Scan for the cell matching the given text and deliver its [X, Y] coordinate at center. 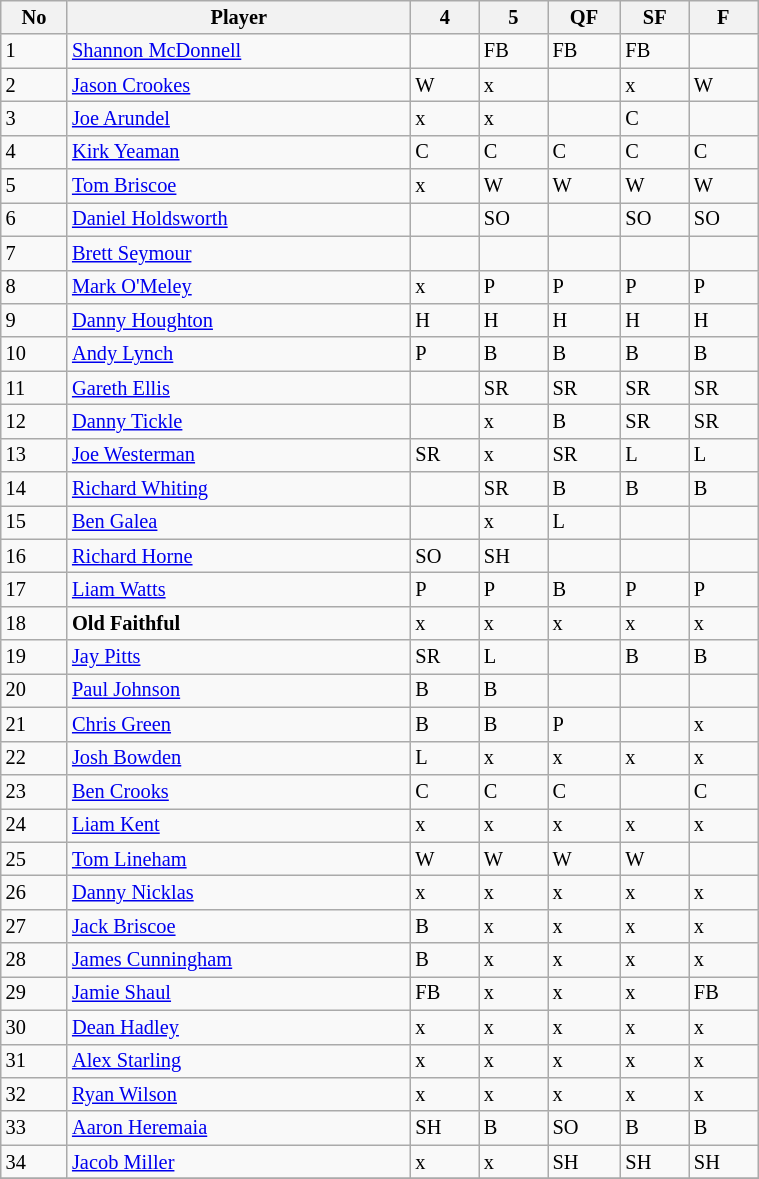
Player [238, 17]
8 [34, 287]
21 [34, 724]
Richard Whiting [238, 489]
Jason Crookes [238, 85]
Dean Hadley [238, 1027]
34 [34, 1162]
24 [34, 825]
22 [34, 758]
Liam Watts [238, 589]
Richard Horne [238, 556]
QF [584, 17]
6 [34, 219]
Danny Tickle [238, 421]
25 [34, 859]
Tom Lineham [238, 859]
31 [34, 1061]
13 [34, 455]
Mark O'Meley [238, 287]
1 [34, 51]
27 [34, 926]
No [34, 17]
Andy Lynch [238, 354]
9 [34, 320]
Shannon McDonnell [238, 51]
Paul Johnson [238, 690]
26 [34, 892]
Brett Seymour [238, 253]
SF [654, 17]
Tom Briscoe [238, 186]
Danny Nicklas [238, 892]
Kirk Yeaman [238, 152]
14 [34, 489]
2 [34, 85]
Chris Green [238, 724]
Jacob Miller [238, 1162]
Ryan Wilson [238, 1094]
11 [34, 388]
F [724, 17]
28 [34, 960]
3 [34, 118]
James Cunningham [238, 960]
15 [34, 522]
33 [34, 1128]
20 [34, 690]
Jack Briscoe [238, 926]
Jamie Shaul [238, 993]
16 [34, 556]
Josh Bowden [238, 758]
Liam Kent [238, 825]
Aaron Heremaia [238, 1128]
12 [34, 421]
Jay Pitts [238, 657]
Daniel Holdsworth [238, 219]
23 [34, 791]
7 [34, 253]
Old Faithful [238, 623]
30 [34, 1027]
32 [34, 1094]
19 [34, 657]
10 [34, 354]
18 [34, 623]
17 [34, 589]
Joe Westerman [238, 455]
Alex Starling [238, 1061]
29 [34, 993]
Ben Crooks [238, 791]
Danny Houghton [238, 320]
Gareth Ellis [238, 388]
Ben Galea [238, 522]
Joe Arundel [238, 118]
